Find where the given text appears and provide that cell's center as [x, y] coordinate. 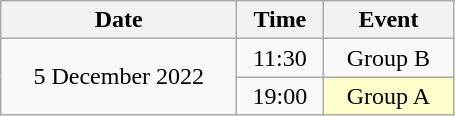
5 December 2022 [119, 77]
19:00 [280, 96]
Date [119, 20]
Time [280, 20]
Event [388, 20]
Group B [388, 58]
11:30 [280, 58]
Group A [388, 96]
